Search for the cell housing the specified text and yield its [X, Y] center coordinate. 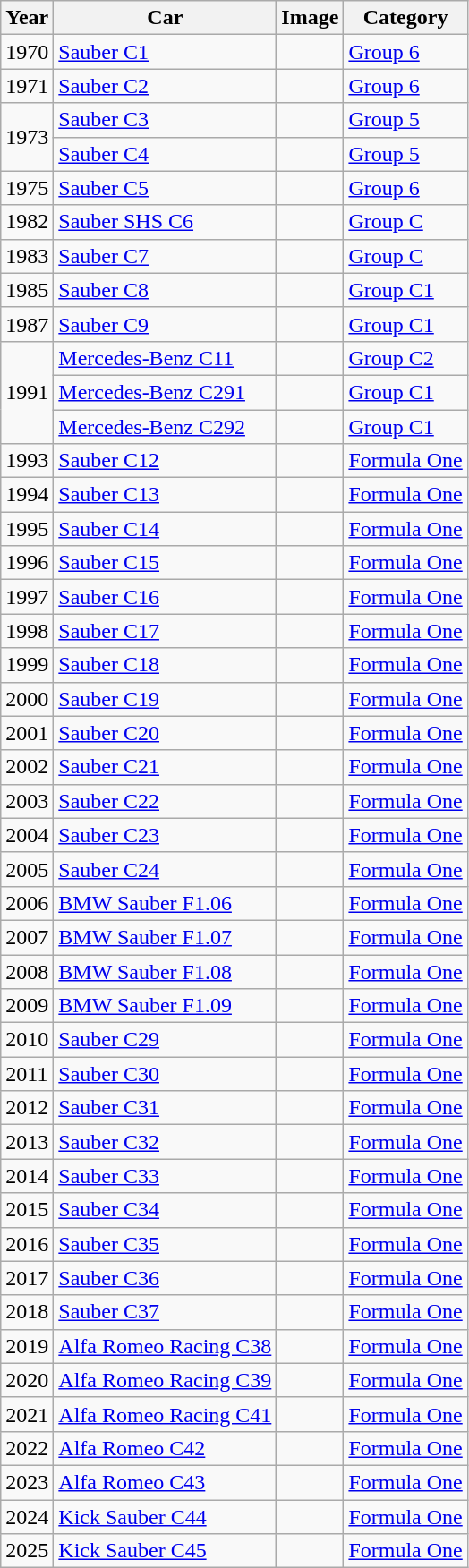
Sauber C5 [165, 188]
1987 [27, 324]
1982 [27, 222]
Sauber C22 [165, 801]
Sauber C35 [165, 1244]
2005 [27, 869]
Sauber C15 [165, 563]
1983 [27, 256]
1999 [27, 665]
Sauber C23 [165, 835]
2021 [27, 1414]
BMW Sauber F1.06 [165, 903]
1973 [27, 137]
Alfa Romeo Racing C39 [165, 1380]
Sauber C13 [165, 495]
Sauber C18 [165, 665]
Sauber C24 [165, 869]
Image [310, 18]
Sauber C31 [165, 1108]
Sauber C21 [165, 767]
2004 [27, 835]
Sauber C19 [165, 699]
1971 [27, 86]
2019 [27, 1346]
Sauber C12 [165, 461]
Sauber C34 [165, 1210]
2007 [27, 937]
BMW Sauber F1.09 [165, 1006]
BMW Sauber F1.08 [165, 971]
Sauber C37 [165, 1312]
2024 [27, 1517]
2013 [27, 1142]
2014 [27, 1176]
Sauber C32 [165, 1142]
2008 [27, 971]
Sauber C16 [165, 597]
1993 [27, 461]
2010 [27, 1040]
BMW Sauber F1.07 [165, 937]
Alfa Romeo C42 [165, 1448]
2001 [27, 733]
Mercedes-Benz C291 [165, 392]
1994 [27, 495]
Mercedes-Benz C11 [165, 358]
2012 [27, 1108]
2003 [27, 801]
Sauber C1 [165, 52]
1985 [27, 290]
1995 [27, 529]
Sauber C8 [165, 290]
2006 [27, 903]
2020 [27, 1380]
1998 [27, 631]
2011 [27, 1074]
Sauber SHS C6 [165, 222]
2022 [27, 1448]
2017 [27, 1278]
Sauber C29 [165, 1040]
Sauber C17 [165, 631]
Group C2 [405, 358]
Alfa Romeo Racing C41 [165, 1414]
2025 [27, 1551]
Sauber C2 [165, 86]
Sauber C7 [165, 256]
Mercedes-Benz C292 [165, 427]
2009 [27, 1006]
Year [27, 18]
1996 [27, 563]
1970 [27, 52]
1997 [27, 597]
2016 [27, 1244]
1975 [27, 188]
2000 [27, 699]
2002 [27, 767]
2018 [27, 1312]
Car [165, 18]
Sauber C4 [165, 154]
Sauber C20 [165, 733]
1991 [27, 392]
Sauber C30 [165, 1074]
Category [405, 18]
Alfa Romeo Racing C38 [165, 1346]
2015 [27, 1210]
Sauber C14 [165, 529]
Sauber C9 [165, 324]
Kick Sauber C45 [165, 1551]
Sauber C3 [165, 120]
Alfa Romeo C43 [165, 1482]
Sauber C36 [165, 1278]
2023 [27, 1482]
Sauber C33 [165, 1176]
Kick Sauber C44 [165, 1517]
